Return the (x, y) coordinate for the center point of the cell that contains the specified text.  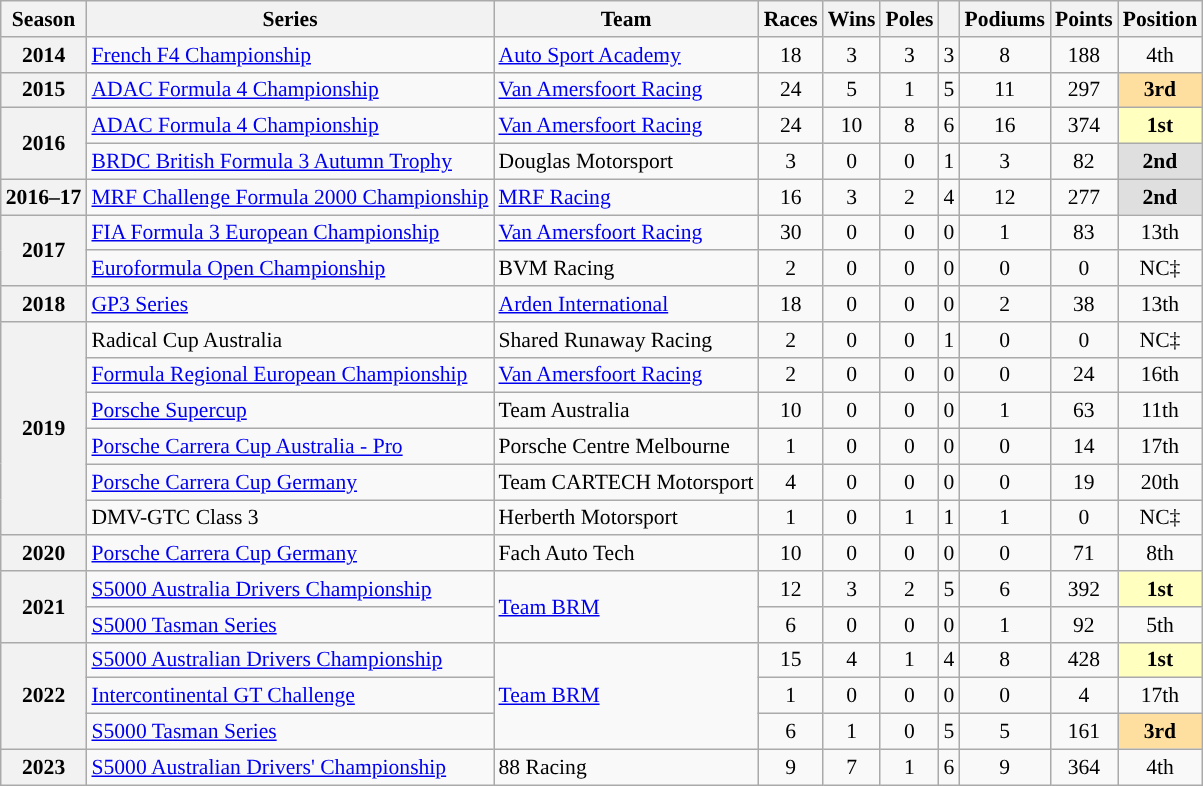
15 (791, 660)
Arden International (626, 304)
297 (1084, 90)
277 (1084, 197)
Races (791, 19)
Intercontinental GT Challenge (290, 696)
14 (1084, 447)
63 (1084, 411)
2023 (44, 767)
30 (791, 233)
88 Racing (626, 767)
Fach Auto Tech (626, 554)
83 (1084, 233)
7 (852, 767)
Douglas Motorsport (626, 162)
FIA Formula 3 European Championship (290, 233)
392 (1084, 589)
82 (1084, 162)
BRDC British Formula 3 Autumn Trophy (290, 162)
S5000 Australian Drivers Championship (290, 660)
Points (1084, 19)
2018 (44, 304)
BVM Racing (626, 269)
11 (1004, 90)
Team (626, 19)
MRF Challenge Formula 2000 Championship (290, 197)
Position (1160, 19)
Porsche Centre Melbourne (626, 447)
Radical Cup Australia (290, 340)
188 (1084, 55)
Series (290, 19)
Auto Sport Academy (626, 55)
2016 (44, 144)
Team CARTECH Motorsport (626, 482)
71 (1084, 554)
2014 (44, 55)
Season (44, 19)
2022 (44, 696)
S5000 Australia Drivers Championship (290, 589)
428 (1084, 660)
2019 (44, 429)
Porsche Supercup (290, 411)
Herberth Motorsport (626, 518)
2016–17 (44, 197)
GP3 Series (290, 304)
Porsche Carrera Cup Australia - Pro (290, 447)
19 (1084, 482)
364 (1084, 767)
Podiums (1004, 19)
2020 (44, 554)
2021 (44, 606)
20th (1160, 482)
DMV-GTC Class 3 (290, 518)
5th (1160, 625)
38 (1084, 304)
2017 (44, 250)
92 (1084, 625)
161 (1084, 732)
Poles (909, 19)
8th (1160, 554)
Euroformula Open Championship (290, 269)
2015 (44, 90)
374 (1084, 126)
16th (1160, 375)
Shared Runaway Racing (626, 340)
11th (1160, 411)
S5000 Australian Drivers' Championship (290, 767)
Team Australia (626, 411)
Formula Regional European Championship (290, 375)
MRF Racing (626, 197)
French F4 Championship (290, 55)
Wins (852, 19)
